Return the [x, y] coordinate for the center point of the cell that contains the specified text.  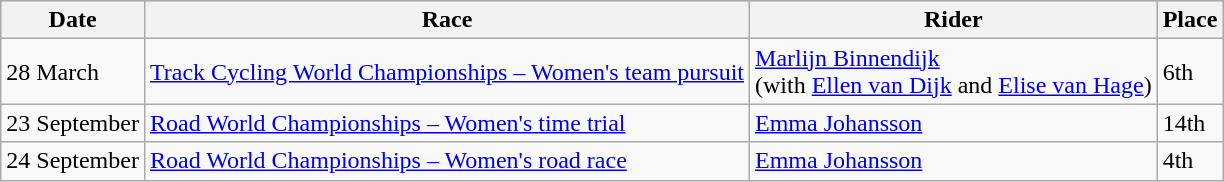
28 March [73, 72]
23 September [73, 123]
Place [1190, 20]
4th [1190, 161]
Road World Championships – Women's time trial [446, 123]
14th [1190, 123]
Rider [954, 20]
Race [446, 20]
Date [73, 20]
Track Cycling World Championships – Women's team pursuit [446, 72]
24 September [73, 161]
Marlijn Binnendijk(with Ellen van Dijk and Elise van Hage) [954, 72]
Road World Championships – Women's road race [446, 161]
6th [1190, 72]
